Find where the given text appears and provide that cell's center as (x, y) coordinate. 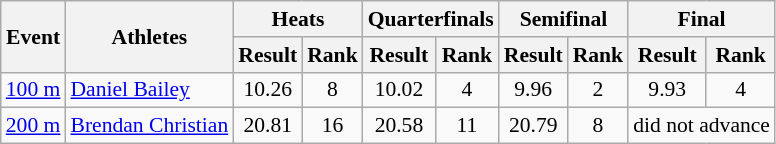
200 m (34, 126)
10.26 (268, 90)
Brendan Christian (149, 126)
Event (34, 36)
Final (702, 19)
9.96 (534, 90)
Daniel Bailey (149, 90)
9.93 (667, 90)
did not advance (702, 126)
Heats (298, 19)
2 (598, 90)
20.58 (399, 126)
20.81 (268, 126)
16 (332, 126)
Athletes (149, 36)
11 (467, 126)
20.79 (534, 126)
Semifinal (564, 19)
10.02 (399, 90)
100 m (34, 90)
Quarterfinals (431, 19)
